Output the [x, y] coordinate of the center of the cell containing the given text.  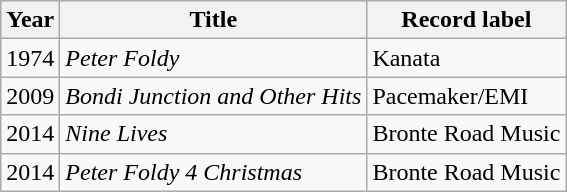
2009 [30, 96]
Peter Foldy [214, 58]
Peter Foldy 4 Christmas [214, 172]
Bondi Junction and Other Hits [214, 96]
Pacemaker/EMI [466, 96]
Kanata [466, 58]
Nine Lives [214, 134]
Title [214, 20]
1974 [30, 58]
Record label [466, 20]
Year [30, 20]
